For the text-containing cell, return its midpoint in [X, Y] coordinate format. 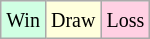
Win [24, 20]
Draw [72, 20]
Loss [126, 20]
